Return (X, Y) of the center of cell containing provided text 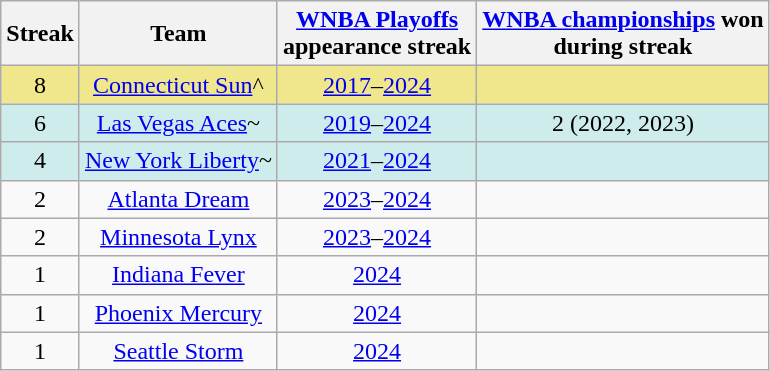
Phoenix Mercury (178, 313)
Seattle Storm (178, 351)
WNBA Playoffsappearance streak (376, 34)
WNBA championships wonduring streak (623, 34)
New York Liberty~ (178, 161)
6 (40, 123)
4 (40, 161)
Connecticut Sun^ (178, 85)
Team (178, 34)
Minnesota Lynx (178, 237)
2 (2022, 2023) (623, 123)
2017–2024 (376, 85)
2019–2024 (376, 123)
Las Vegas Aces~ (178, 123)
Atlanta Dream (178, 199)
Streak (40, 34)
Indiana Fever (178, 275)
2021–2024 (376, 161)
8 (40, 85)
